Scan for the cell matching the given text and deliver its (X, Y) coordinate at center. 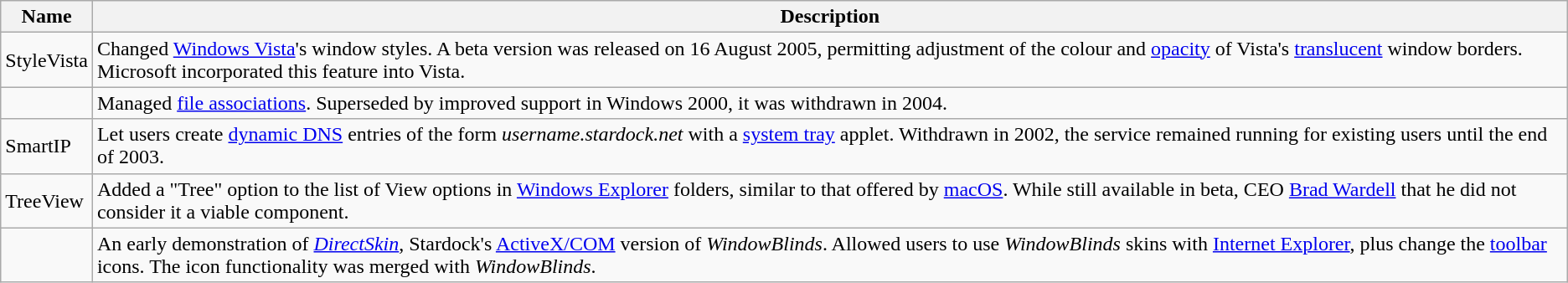
TreeView (47, 201)
Description (829, 17)
StyleVista (47, 60)
Managed file associations. Superseded by improved support in Windows 2000, it was withdrawn in 2004. (829, 103)
SmartIP (47, 146)
Name (47, 17)
